Scan for the cell matching the given text and deliver its (x, y) coordinate at center. 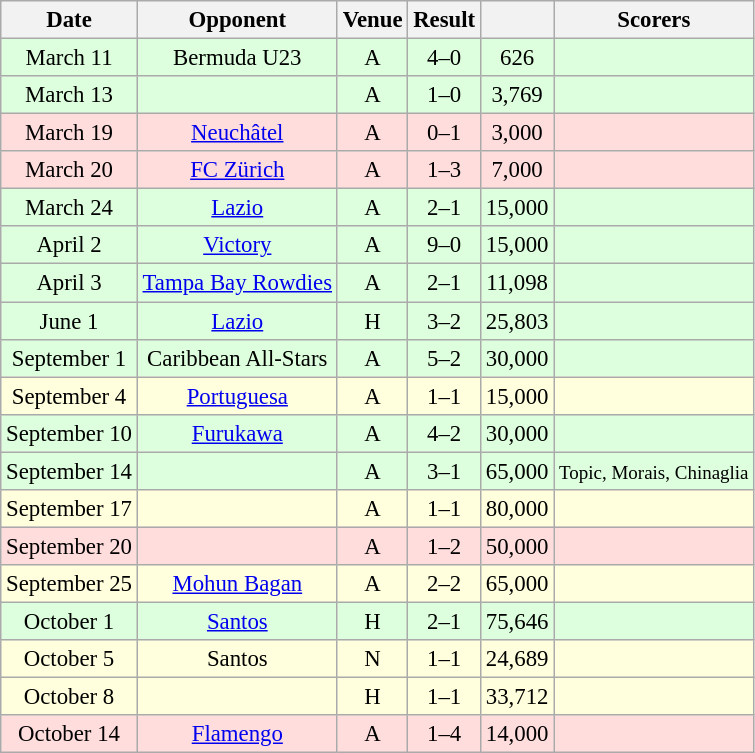
33,712 (516, 697)
7,000 (516, 170)
September 20 (69, 546)
October 14 (69, 734)
14,000 (516, 734)
3,000 (516, 133)
March 13 (69, 95)
1–0 (444, 95)
626 (516, 58)
April 2 (69, 245)
24,689 (516, 659)
Topic, Morais, Chinaglia (654, 471)
Portuguesa (237, 396)
March 11 (69, 58)
September 14 (69, 471)
March 20 (69, 170)
September 10 (69, 433)
September 4 (69, 396)
March 19 (69, 133)
Caribbean All-Stars (237, 358)
25,803 (516, 321)
Tampa Bay Rowdies (237, 283)
April 3 (69, 283)
1–3 (444, 170)
Neuchâtel (237, 133)
Mohun Bagan (237, 584)
80,000 (516, 509)
1–4 (444, 734)
75,646 (516, 621)
Venue (372, 20)
2–2 (444, 584)
Flamengo (237, 734)
Opponent (237, 20)
3–2 (444, 321)
March 24 (69, 208)
4–0 (444, 58)
50,000 (516, 546)
4–2 (444, 433)
June 1 (69, 321)
11,098 (516, 283)
3–1 (444, 471)
FC Zürich (237, 170)
9–0 (444, 245)
September 17 (69, 509)
3,769 (516, 95)
September 25 (69, 584)
N (372, 659)
Scorers (654, 20)
5–2 (444, 358)
Bermuda U23 (237, 58)
0–1 (444, 133)
Date (69, 20)
Result (444, 20)
October 8 (69, 697)
1–2 (444, 546)
September 1 (69, 358)
Victory (237, 245)
October 1 (69, 621)
October 5 (69, 659)
Furukawa (237, 433)
